Search for the cell housing the specified text and yield its (x, y) center coordinate. 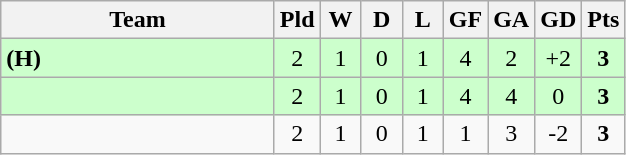
Team (138, 20)
+2 (558, 58)
D (382, 20)
(H) (138, 58)
-2 (558, 134)
GF (465, 20)
Pts (604, 20)
L (422, 20)
Pld (297, 20)
GD (558, 20)
W (340, 20)
GA (512, 20)
